Detect which cell encompasses the target text, then output its [x, y] center coordinate. 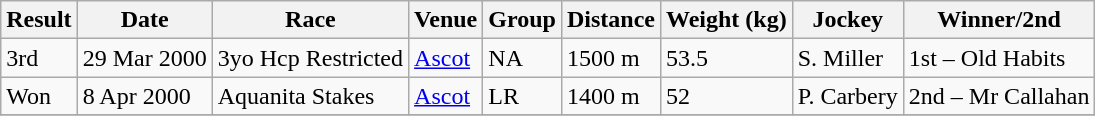
P. Carbery [848, 96]
3yo Hcp Restricted [310, 58]
1500 m [610, 58]
2nd – Mr Callahan [999, 96]
S. Miller [848, 58]
29 Mar 2000 [144, 58]
NA [522, 58]
Race [310, 20]
Won [39, 96]
Weight (kg) [726, 20]
Distance [610, 20]
Winner/2nd [999, 20]
8 Apr 2000 [144, 96]
Group [522, 20]
1st – Old Habits [999, 58]
52 [726, 96]
Result [39, 20]
Date [144, 20]
Jockey [848, 20]
Venue [446, 20]
LR [522, 96]
3rd [39, 58]
Aquanita Stakes [310, 96]
53.5 [726, 58]
1400 m [610, 96]
